From the cell containing the given text, extract its center point as [x, y] coordinate. 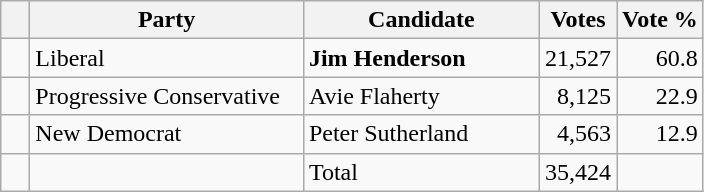
22.9 [660, 96]
Liberal [167, 58]
Party [167, 20]
New Democrat [167, 134]
12.9 [660, 134]
Jim Henderson [421, 58]
Candidate [421, 20]
4,563 [578, 134]
8,125 [578, 96]
21,527 [578, 58]
Vote % [660, 20]
Progressive Conservative [167, 96]
Total [421, 172]
Votes [578, 20]
Peter Sutherland [421, 134]
35,424 [578, 172]
60.8 [660, 58]
Avie Flaherty [421, 96]
